Identify which cell holds the provided text, then report its [X, Y] central coordinate. 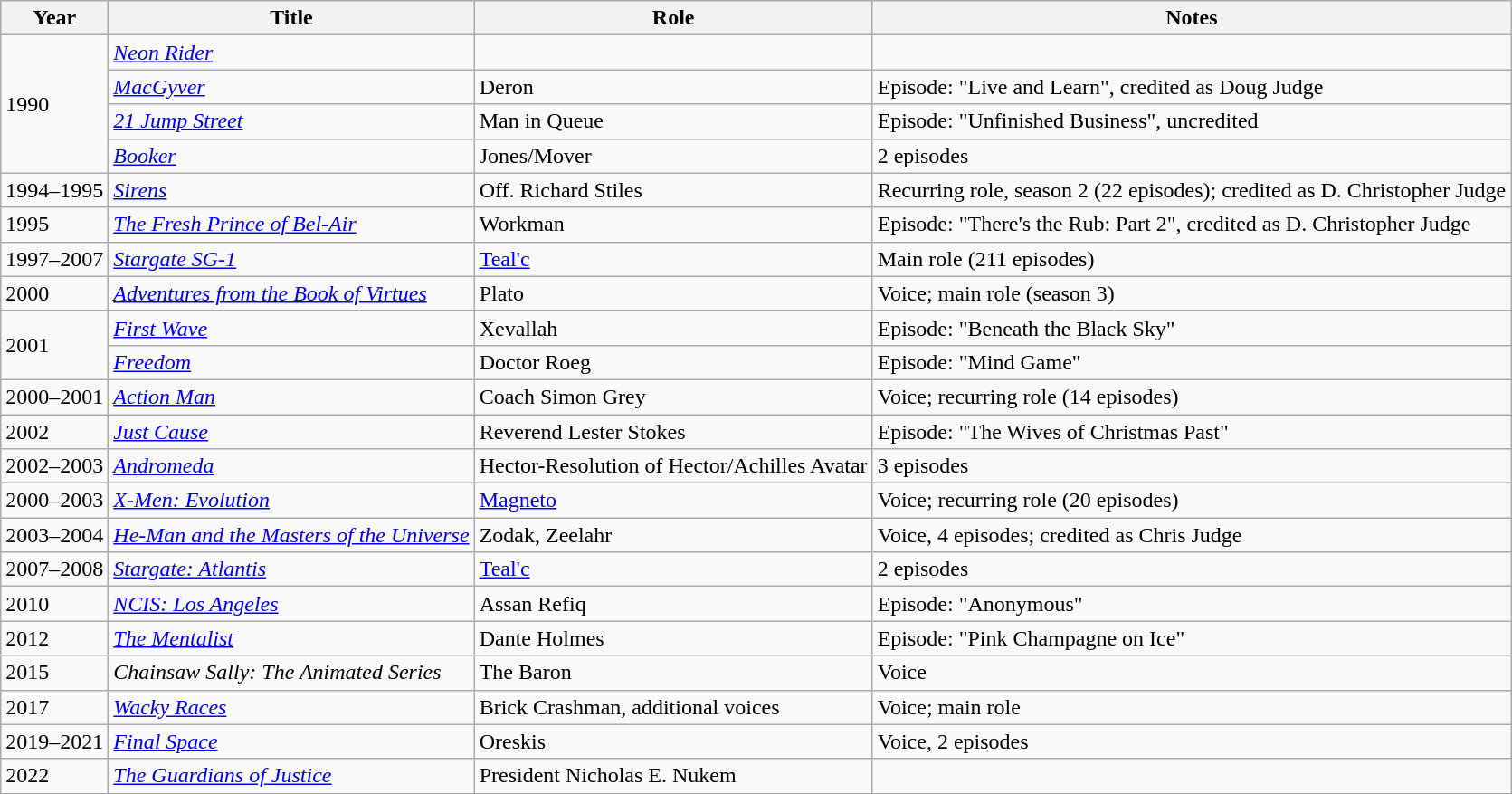
2002 [54, 432]
2001 [54, 345]
The Mentalist [291, 638]
Oreskis [673, 741]
Action Man [291, 397]
First Wave [291, 328]
Neon Rider [291, 53]
Role [673, 18]
Episode: "Pink Champagne on Ice" [1192, 638]
Episode: "Mind Game" [1192, 362]
Brick Crashman, additional voices [673, 707]
Workman [673, 225]
He-Man and the Masters of the Universe [291, 535]
Voice; recurring role (20 episodes) [1192, 501]
Final Space [291, 741]
Recurring role, season 2 (22 episodes); credited as D. Christopher Judge [1192, 190]
Reverend Lester Stokes [673, 432]
Wacky Races [291, 707]
Deron [673, 87]
Stargate SG-1 [291, 259]
Voice; main role [1192, 707]
Off. Richard Stiles [673, 190]
Episode: "Unfinished Business", uncredited [1192, 121]
Hector-Resolution of Hector/Achilles Avatar [673, 466]
2017 [54, 707]
Voice; recurring role (14 episodes) [1192, 397]
Episode: "Live and Learn", credited as Doug Judge [1192, 87]
Episode: "Beneath the Black Sky" [1192, 328]
MacGyver [291, 87]
Stargate: Atlantis [291, 569]
Jones/Mover [673, 156]
Main role (211 episodes) [1192, 259]
Title [291, 18]
2000–2001 [54, 397]
1997–2007 [54, 259]
Chainsaw Sally: The Animated Series [291, 673]
Voice, 4 episodes; credited as Chris Judge [1192, 535]
Magneto [673, 501]
Notes [1192, 18]
Xevallah [673, 328]
Voice [1192, 673]
21 Jump Street [291, 121]
2010 [54, 604]
Man in Queue [673, 121]
Plato [673, 293]
Episode: "There's the Rub: Part 2", credited as D. Christopher Judge [1192, 225]
Voice; main role (season 3) [1192, 293]
Just Cause [291, 432]
The Guardians of Justice [291, 776]
X-Men: Evolution [291, 501]
Dante Holmes [673, 638]
1990 [54, 104]
Episode: "Anonymous" [1192, 604]
2012 [54, 638]
Voice, 2 episodes [1192, 741]
Sirens [291, 190]
2007–2008 [54, 569]
Year [54, 18]
Episode: "The Wives of Christmas Past" [1192, 432]
2000 [54, 293]
3 episodes [1192, 466]
Andromeda [291, 466]
2003–2004 [54, 535]
NCIS: Los Angeles [291, 604]
Coach Simon Grey [673, 397]
2019–2021 [54, 741]
2015 [54, 673]
1994–1995 [54, 190]
Adventures from the Book of Virtues [291, 293]
Assan Refiq [673, 604]
Booker [291, 156]
2000–2003 [54, 501]
2002–2003 [54, 466]
Zodak, Zeelahr [673, 535]
Freedom [291, 362]
2022 [54, 776]
1995 [54, 225]
Doctor Roeg [673, 362]
The Baron [673, 673]
The Fresh Prince of Bel-Air [291, 225]
President Nicholas E. Nukem [673, 776]
